Locate the cell with the specified text and output its (X, Y) center coordinate. 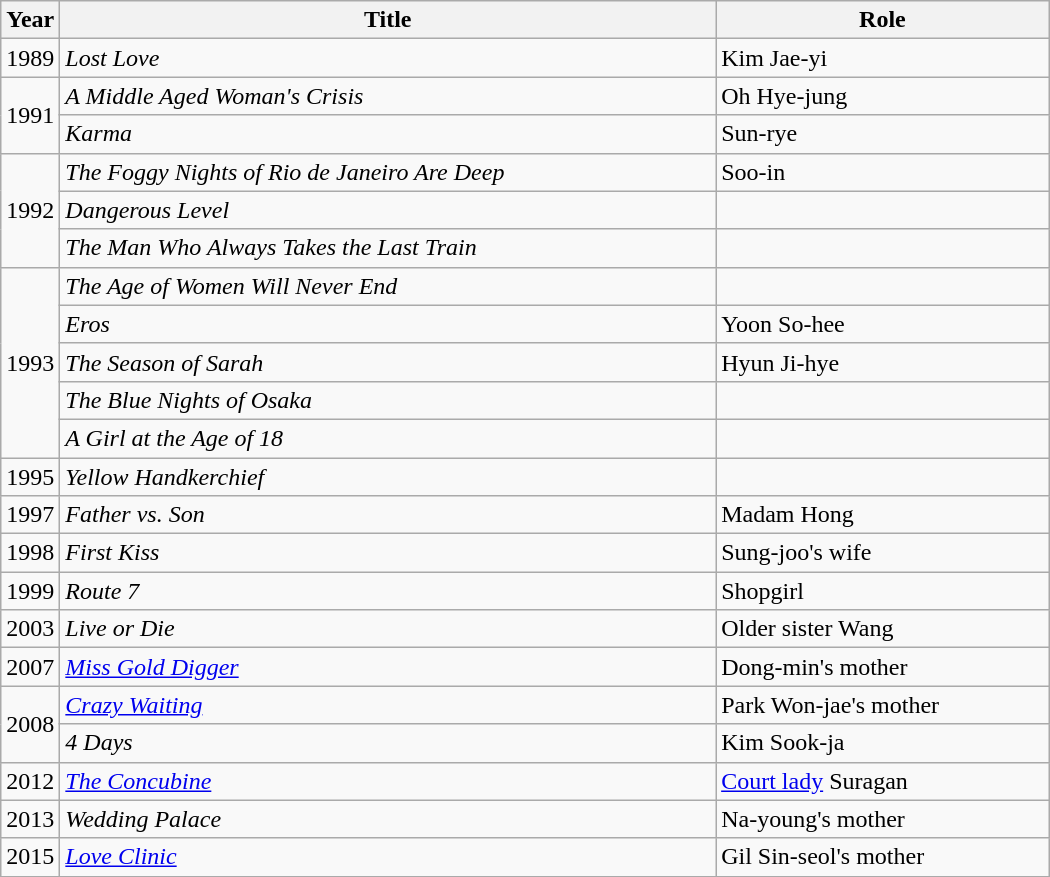
1997 (30, 515)
Na-young's mother (883, 819)
Miss Gold Digger (388, 667)
The Foggy Nights of Rio de Janeiro Are Deep (388, 172)
Year (30, 20)
Title (388, 20)
Shopgirl (883, 591)
2012 (30, 781)
2013 (30, 819)
Dong-min's mother (883, 667)
Eros (388, 324)
The Age of Women Will Never End (388, 286)
First Kiss (388, 553)
Dangerous Level (388, 210)
The Man Who Always Takes the Last Train (388, 248)
A Middle Aged Woman's Crisis (388, 96)
Soo-in (883, 172)
Gil Sin-seol's mother (883, 857)
Kim Jae-yi (883, 58)
2008 (30, 724)
Father vs. Son (388, 515)
Sung-joo's wife (883, 553)
Yoon So-hee (883, 324)
Live or Die (388, 629)
1993 (30, 362)
Karma (388, 134)
Older sister Wang (883, 629)
1992 (30, 210)
The Concubine (388, 781)
Kim Sook-ja (883, 743)
Yellow Handkerchief (388, 477)
2007 (30, 667)
The Season of Sarah (388, 362)
Route 7 (388, 591)
Lost Love (388, 58)
2003 (30, 629)
Hyun Ji-hye (883, 362)
1999 (30, 591)
Wedding Palace (388, 819)
1998 (30, 553)
1989 (30, 58)
Court lady Suragan (883, 781)
A Girl at the Age of 18 (388, 438)
Role (883, 20)
Love Clinic (388, 857)
Oh Hye-jung (883, 96)
Crazy Waiting (388, 705)
1991 (30, 115)
4 Days (388, 743)
Madam Hong (883, 515)
Park Won-jae's mother (883, 705)
Sun-rye (883, 134)
The Blue Nights of Osaka (388, 400)
1995 (30, 477)
2015 (30, 857)
